Detect which cell encompasses the target text, then output its [X, Y] center coordinate. 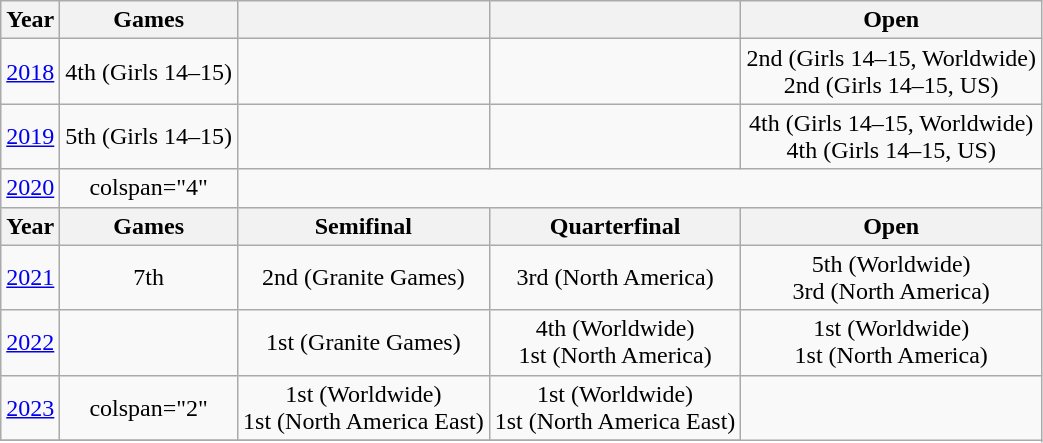
colspan="2" [149, 408]
4th (Girls 14–15, Worldwide)4th (Girls 14–15, US) [892, 136]
1st (Granite Games) [364, 342]
2022 [30, 342]
1st (Worldwide)1st (North America) [892, 342]
4th (Worldwide)1st (North America) [615, 342]
2nd (Granite Games) [364, 278]
2nd (Girls 14–15, Worldwide)2nd (Girls 14–15, US) [892, 72]
2020 [30, 188]
5th (Girls 14–15) [149, 136]
7th [149, 278]
Quarterfinal [615, 226]
colspan="4" [149, 188]
4th (Girls 14–15) [149, 72]
2019 [30, 136]
2018 [30, 72]
3rd (North America) [615, 278]
Semifinal [364, 226]
5th (Worldwide)3rd (North America) [892, 278]
2021 [30, 278]
2023 [30, 408]
